Output the [X, Y] coordinate of the center of the cell containing the given text.  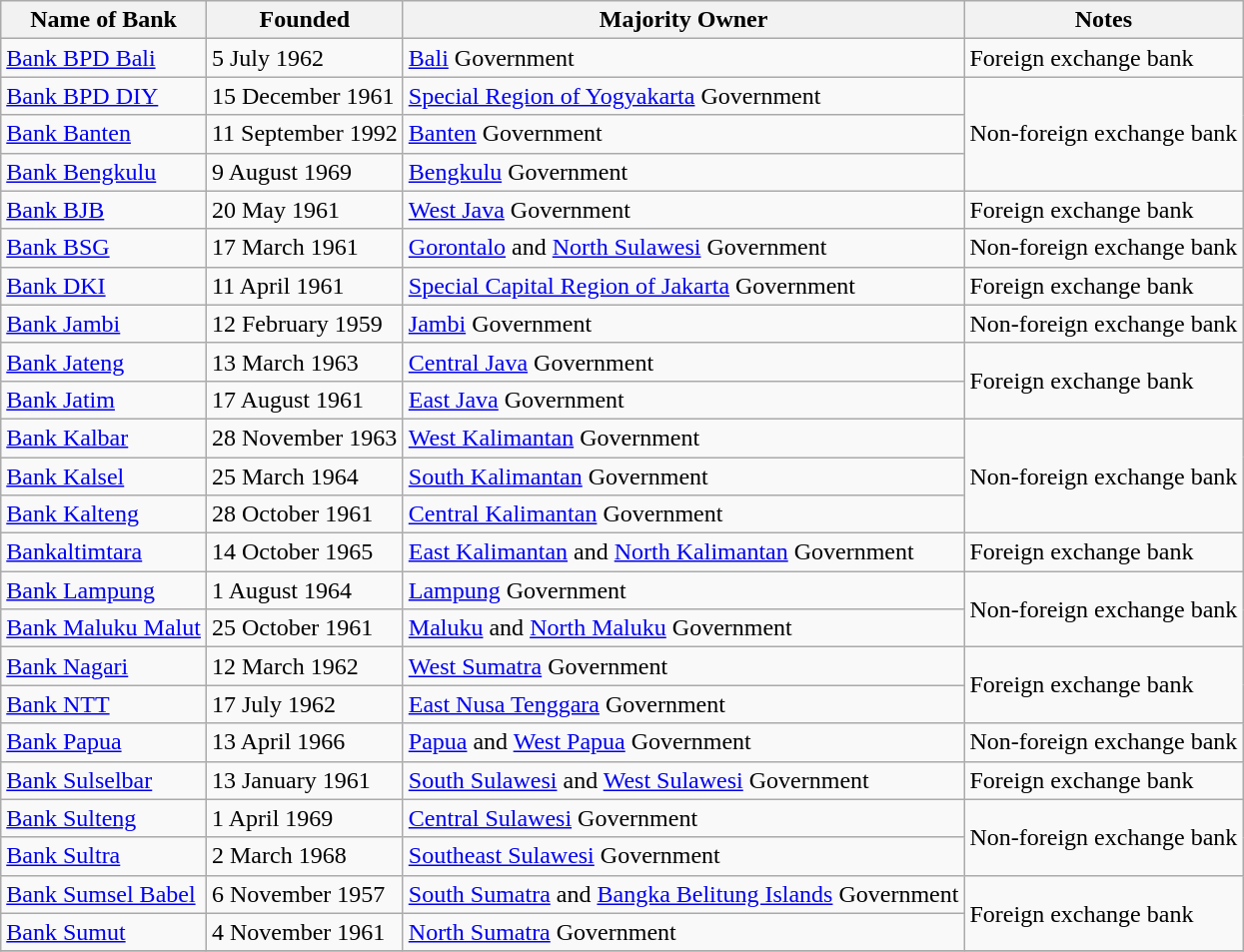
11 September 1992 [304, 134]
Special Capital Region of Jakarta Government [683, 286]
13 April 1966 [304, 742]
Maluku and North Maluku Government [683, 628]
20 May 1961 [304, 210]
25 March 1964 [304, 476]
West Java Government [683, 210]
Bank BPD Bali [104, 58]
13 March 1963 [304, 362]
Majority Owner [683, 20]
Bank Lampung [104, 590]
6 November 1957 [304, 894]
12 March 1962 [304, 666]
Founded [304, 20]
1 August 1964 [304, 590]
Bengkulu Government [683, 172]
Bank BJB [104, 210]
Bank Sulteng [104, 818]
Name of Bank [104, 20]
Bank Jateng [104, 362]
South Kalimantan Government [683, 476]
Bank Nagari [104, 666]
Papua and West Papua Government [683, 742]
Central Kalimantan Government [683, 514]
5 July 1962 [304, 58]
2 March 1968 [304, 856]
Notes [1103, 20]
Bank Kalsel [104, 476]
Lampung Government [683, 590]
Bank BPD DIY [104, 96]
Bali Government [683, 58]
West Sumatra Government [683, 666]
Bank Sumut [104, 932]
Bank Maluku Malut [104, 628]
West Kalimantan Government [683, 438]
Bank Kalteng [104, 514]
Bank BSG [104, 248]
28 October 1961 [304, 514]
28 November 1963 [304, 438]
17 March 1961 [304, 248]
Bank Kalbar [104, 438]
Southeast Sulawesi Government [683, 856]
Bank Banten [104, 134]
17 August 1961 [304, 400]
Bank Sumsel Babel [104, 894]
4 November 1961 [304, 932]
South Sulawesi and West Sulawesi Government [683, 780]
Banten Government [683, 134]
25 October 1961 [304, 628]
Jambi Government [683, 324]
Bank Jambi [104, 324]
South Sumatra and Bangka Belitung Islands Government [683, 894]
Bank Sultra [104, 856]
Bank Bengkulu [104, 172]
Bankaltimtara [104, 552]
East Java Government [683, 400]
Central Sulawesi Government [683, 818]
Bank Sulselbar [104, 780]
1 April 1969 [304, 818]
9 August 1969 [304, 172]
17 July 1962 [304, 704]
14 October 1965 [304, 552]
Bank NTT [104, 704]
12 February 1959 [304, 324]
East Nusa Tenggara Government [683, 704]
North Sumatra Government [683, 932]
Bank Papua [104, 742]
Special Region of Yogyakarta Government [683, 96]
11 April 1961 [304, 286]
East Kalimantan and North Kalimantan Government [683, 552]
Bank Jatim [104, 400]
Bank DKI [104, 286]
Gorontalo and North Sulawesi Government [683, 248]
13 January 1961 [304, 780]
15 December 1961 [304, 96]
Central Java Government [683, 362]
